Output the (X, Y) coordinate of the center of the cell containing the given text.  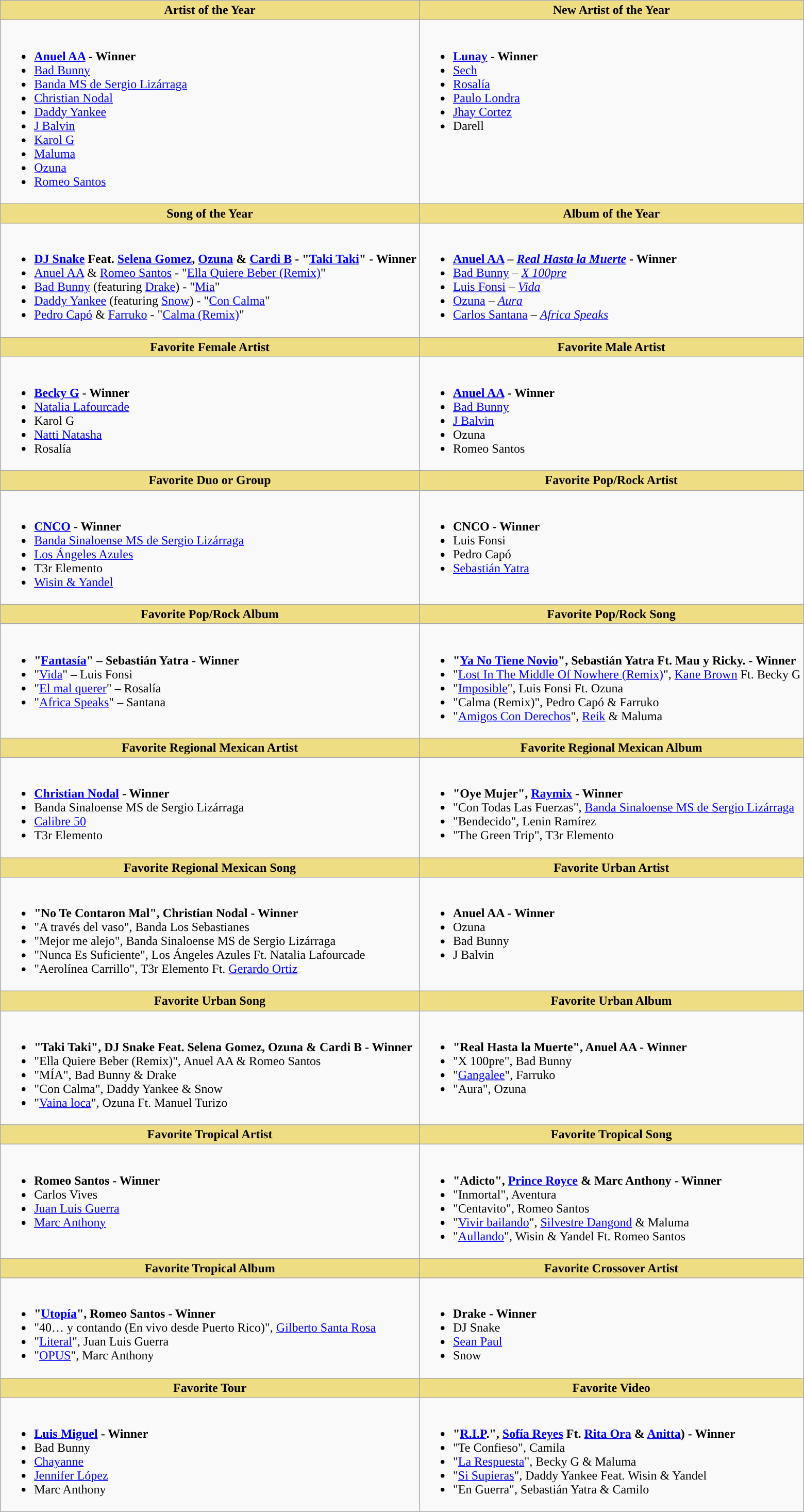
Favorite Tropical Artist (210, 1135)
Lunay - WinnerSechRosalíaPaulo LondraJhay CortezDarell (611, 112)
Favorite Pop/Rock Artist (611, 480)
Anuel AA – Real Hasta la Muerte - WinnerBad Bunny – X 100preLuis Fonsi – VidaOzuna – AuraCarlos Santana – Africa Speaks (611, 280)
Favorite Regional Mexican Album (611, 747)
"Real Hasta la Muerte", Anuel AA - Winner"X 100pre", Bad Bunny"Gangalee", Farruko"Aura", Ozuna (611, 1068)
CNCO - WinnerLuis FonsiPedro CapóSebastián Yatra (611, 547)
Anuel AA - WinnerOzunaBad BunnyJ Balvin (611, 934)
Favorite Regional Mexican Song (210, 868)
Favorite Video (611, 1388)
New Artist of the Year (611, 10)
Favorite Urban Album (611, 1001)
Favorite Male Artist (611, 347)
Anuel AA - WinnerBad BunnyJ BalvinOzunaRomeo Santos (611, 413)
"Utopía", Romeo Santos - Winner"40… y contando (En vivo desde Puerto Rico)", Gilberto Santa Rosa"Literal", Juan Luis Guerra"OPUS", Marc Anthony (210, 1328)
Favorite Tropical Song (611, 1135)
Christian Nodal - WinnerBanda Sinaloense MS de Sergio LizárragaCalibre 50T3r Elemento (210, 807)
Favorite Tour (210, 1388)
Artist of the Year (210, 10)
Album of the Year (611, 213)
Favorite Urban Artist (611, 868)
Favorite Pop/Rock Album (210, 614)
Song of the Year (210, 213)
Favorite Pop/Rock Song (611, 614)
Drake - WinnerDJ SnakeSean PaulSnow (611, 1328)
"Oye Mujer", Raymix - Winner"Con Todas Las Fuerzas", Banda Sinaloense MS de Sergio Lizárraga"Bendecido", Lenin Ramírez"The Green Trip", T3r Elemento (611, 807)
Anuel AA - WinnerBad BunnyBanda MS de Sergio LizárragaChristian NodalDaddy YankeeJ BalvinKarol GMalumaOzunaRomeo Santos (210, 112)
Favorite Female Artist (210, 347)
Luis Miguel - WinnerBad BunnyChayanneJennifer LópezMarc Anthony (210, 1455)
CNCO - WinnerBanda Sinaloense MS de Sergio LizárragaLos Ángeles AzulesT3r ElementoWisin & Yandel (210, 547)
Favorite Duo or Group (210, 480)
"Fantasía" – Sebastián Yatra - Winner"Vida" – Luis Fonsi"El mal querer" – Rosalía"Africa Speaks" – Santana (210, 680)
Favorite Tropical Album (210, 1268)
Favorite Urban Song (210, 1001)
Becky G - WinnerNatalia LafourcadeKarol GNatti NatashaRosalía (210, 413)
Favorite Regional Mexican Artist (210, 747)
Romeo Santos - WinnerCarlos VivesJuan Luis GuerraMarc Anthony (210, 1201)
Favorite Crossover Artist (611, 1268)
